Identify which cell holds the provided text, then report its [X, Y] central coordinate. 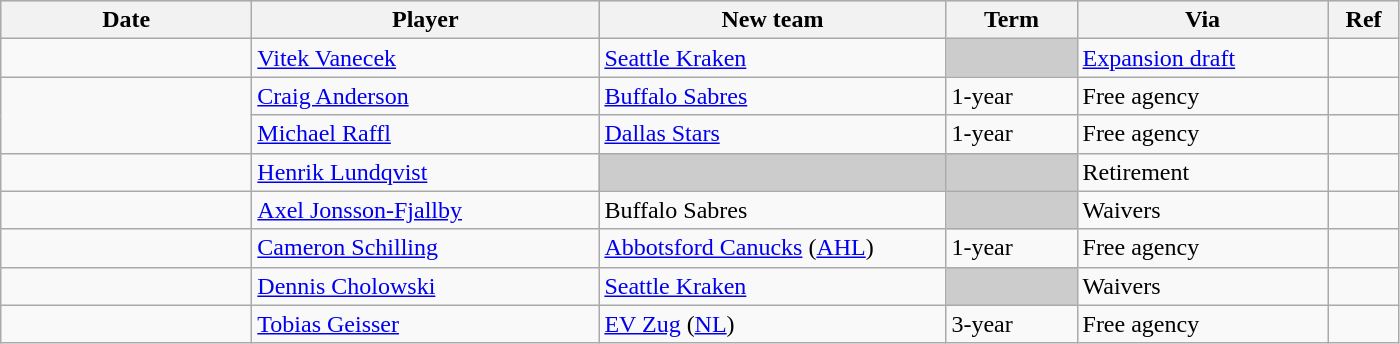
Henrik Lundqvist [426, 172]
Michael Raffl [426, 134]
Cameron Schilling [426, 248]
Retirement [1202, 172]
Player [426, 20]
Ref [1364, 20]
Tobias Geisser [426, 324]
Dennis Cholowski [426, 286]
3-year [1012, 324]
Craig Anderson [426, 96]
Vitek Vanecek [426, 58]
Term [1012, 20]
Abbotsford Canucks (AHL) [772, 248]
EV Zug (NL) [772, 324]
Date [126, 20]
New team [772, 20]
Axel Jonsson-Fjallby [426, 210]
Dallas Stars [772, 134]
Via [1202, 20]
Expansion draft [1202, 58]
